Find where the given text appears and provide that cell's center as (X, Y) coordinate. 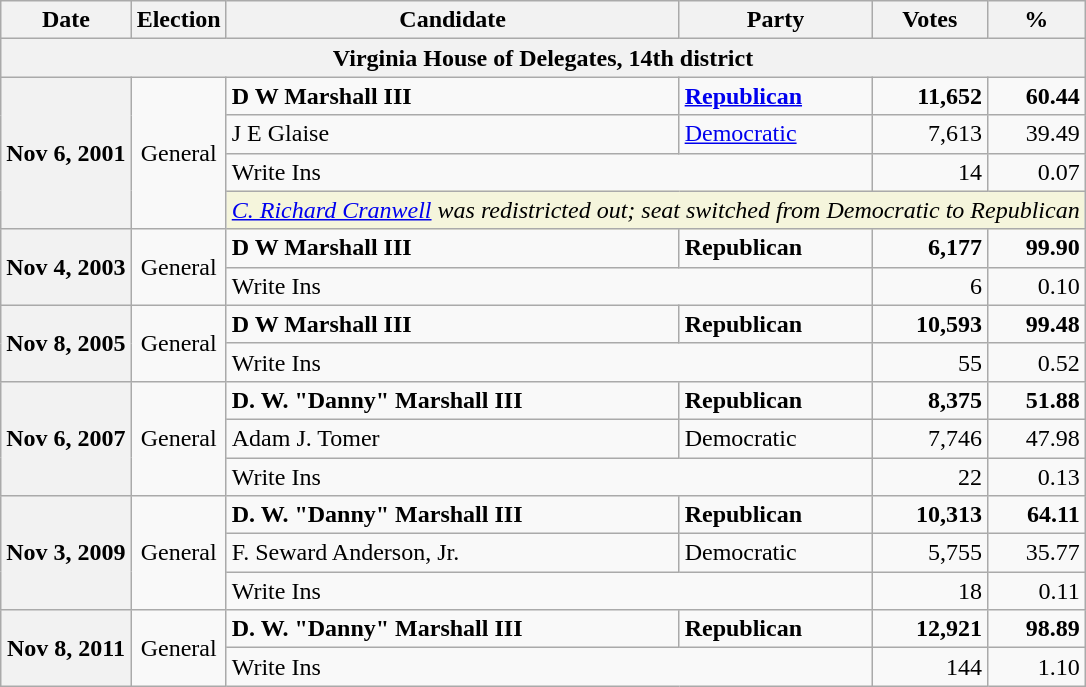
64.11 (1037, 515)
Adam J. Tomer (452, 438)
35.77 (1037, 553)
55 (930, 362)
10,593 (930, 324)
7,746 (930, 438)
Nov 8, 2005 (66, 343)
39.49 (1037, 134)
14 (930, 172)
5,755 (930, 553)
0.52 (1037, 362)
1.10 (1037, 667)
8,375 (930, 400)
Nov 8, 2011 (66, 648)
0.07 (1037, 172)
6 (930, 286)
0.10 (1037, 286)
% (1037, 20)
51.88 (1037, 400)
60.44 (1037, 96)
47.98 (1037, 438)
J E Glaise (452, 134)
F. Seward Anderson, Jr. (452, 553)
22 (930, 477)
144 (930, 667)
Nov 6, 2001 (66, 153)
Election (178, 20)
0.11 (1037, 591)
10,313 (930, 515)
99.90 (1037, 248)
6,177 (930, 248)
Nov 4, 2003 (66, 267)
C. Richard Cranwell was redistricted out; seat switched from Democratic to Republican (656, 210)
12,921 (930, 629)
7,613 (930, 134)
11,652 (930, 96)
Candidate (452, 20)
18 (930, 591)
Date (66, 20)
Virginia House of Delegates, 14th district (543, 58)
Party (776, 20)
Nov 3, 2009 (66, 553)
Nov 6, 2007 (66, 438)
99.48 (1037, 324)
0.13 (1037, 477)
Votes (930, 20)
98.89 (1037, 629)
